Find where the given text appears and provide that cell's center as (x, y) coordinate. 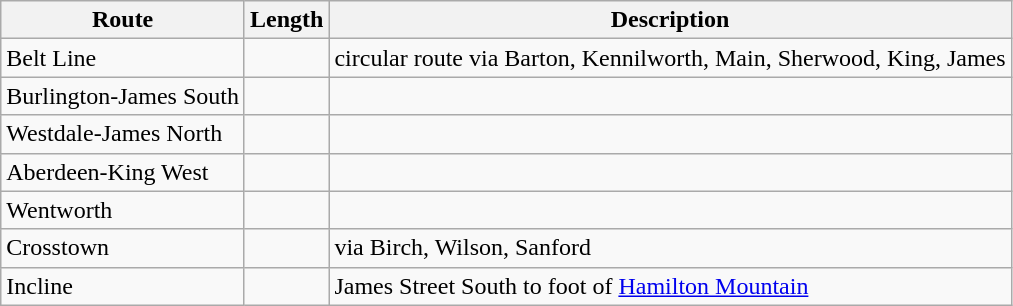
Wentworth (123, 210)
via Birch, Wilson, Sanford (670, 248)
Belt Line (123, 58)
Westdale-James North (123, 134)
Incline (123, 286)
Aberdeen-King West (123, 172)
Route (123, 20)
circular route via Barton, Kennilworth, Main, Sherwood, King, James (670, 58)
James Street South to foot of Hamilton Mountain (670, 286)
Burlington-James South (123, 96)
Description (670, 20)
Crosstown (123, 248)
Length (286, 20)
